Output the (x, y) coordinate of the center of the cell containing the given text.  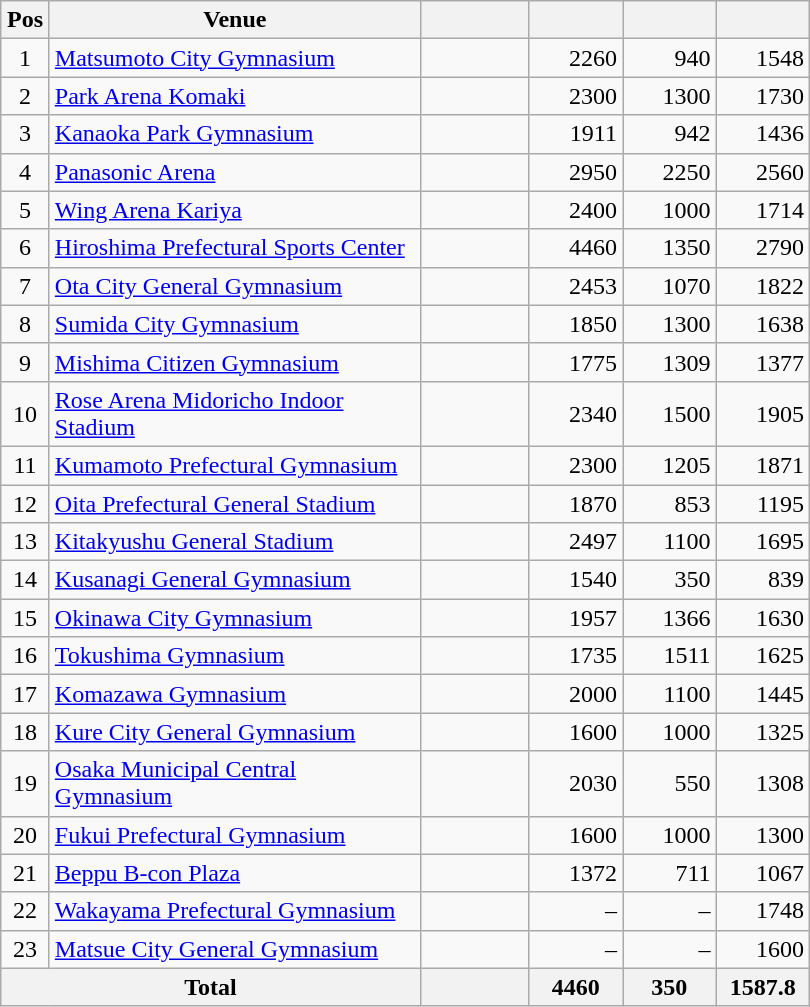
2950 (576, 172)
2 (26, 96)
5 (26, 210)
550 (669, 784)
1638 (763, 324)
Kanaoka Park Gymnasium (234, 134)
Mishima Citizen Gymnasium (234, 362)
1500 (669, 414)
Panasonic Arena (234, 172)
2790 (763, 248)
1540 (576, 580)
1377 (763, 362)
1309 (669, 362)
Park Arena Komaki (234, 96)
1871 (763, 465)
1195 (763, 503)
Oita Prefectural General Stadium (234, 503)
Matsue City General Gymnasium (234, 949)
1905 (763, 414)
1630 (763, 618)
1748 (763, 911)
19 (26, 784)
1070 (669, 286)
2000 (576, 694)
Osaka Municipal Central Gymnasium (234, 784)
711 (669, 873)
Total (211, 987)
7 (26, 286)
1325 (763, 732)
839 (763, 580)
2030 (576, 784)
22 (26, 911)
940 (669, 58)
4 (26, 172)
12 (26, 503)
Hiroshima Prefectural Sports Center (234, 248)
1205 (669, 465)
1714 (763, 210)
2250 (669, 172)
15 (26, 618)
2400 (576, 210)
20 (26, 835)
1067 (763, 873)
Ota City General Gymnasium (234, 286)
Wing Arena Kariya (234, 210)
Okinawa City Gymnasium (234, 618)
1957 (576, 618)
2453 (576, 286)
16 (26, 656)
1548 (763, 58)
1587.8 (763, 987)
1511 (669, 656)
Kusanagi General Gymnasium (234, 580)
Pos (26, 20)
1445 (763, 694)
Kitakyushu General Stadium (234, 542)
1350 (669, 248)
2340 (576, 414)
9 (26, 362)
1822 (763, 286)
Kumamoto Prefectural Gymnasium (234, 465)
17 (26, 694)
1 (26, 58)
1695 (763, 542)
14 (26, 580)
Venue (234, 20)
Matsumoto City Gymnasium (234, 58)
1625 (763, 656)
1730 (763, 96)
1735 (576, 656)
1911 (576, 134)
Kure City General Gymnasium (234, 732)
Fukui Prefectural Gymnasium (234, 835)
Beppu B-con Plaza (234, 873)
942 (669, 134)
21 (26, 873)
1436 (763, 134)
Rose Arena Midoricho Indoor Stadium (234, 414)
Wakayama Prefectural Gymnasium (234, 911)
8 (26, 324)
Tokushima Gymnasium (234, 656)
13 (26, 542)
2260 (576, 58)
1308 (763, 784)
1870 (576, 503)
1850 (576, 324)
1775 (576, 362)
23 (26, 949)
Sumida City Gymnasium (234, 324)
10 (26, 414)
2497 (576, 542)
Komazawa Gymnasium (234, 694)
1366 (669, 618)
3 (26, 134)
2560 (763, 172)
853 (669, 503)
6 (26, 248)
18 (26, 732)
1372 (576, 873)
11 (26, 465)
